Identify which cell holds the provided text, then report its [X, Y] central coordinate. 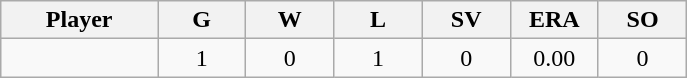
SV [466, 20]
SO [642, 20]
Player [80, 20]
W [290, 20]
G [202, 20]
L [378, 20]
ERA [554, 20]
0.00 [554, 58]
